Pinpoint the cell where the given text exists, returning its (X, Y) midpoint coordinate. 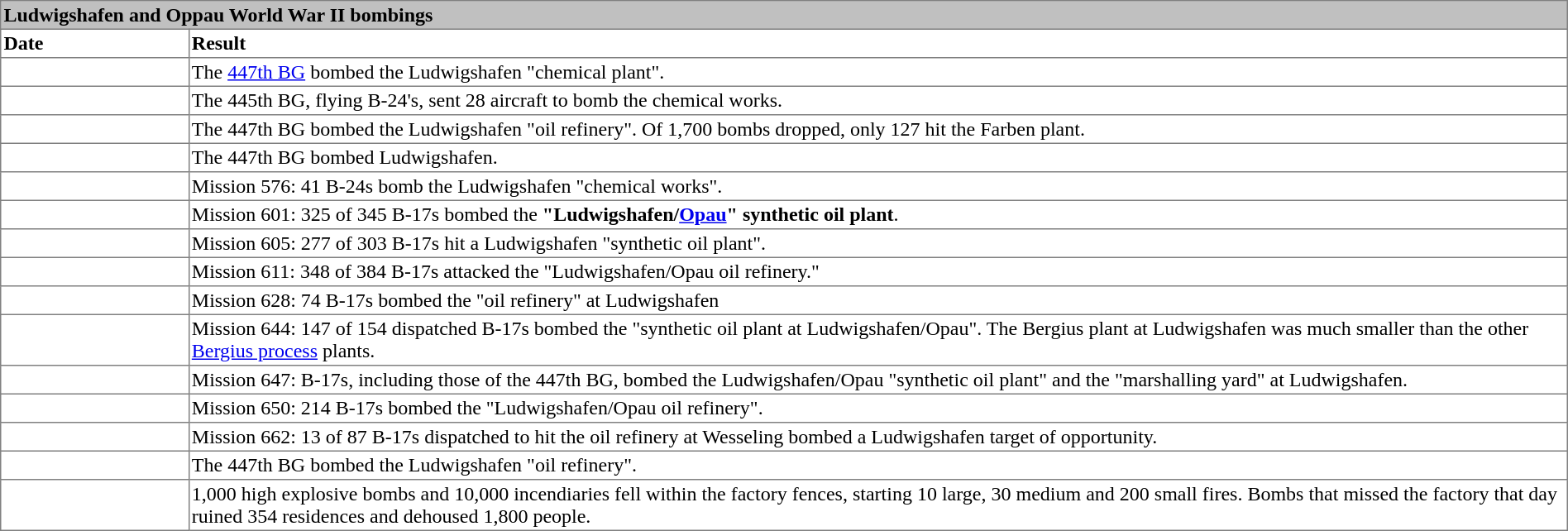
Mission 605: 277 of 303 B-17s hit a Ludwigshafen "synthetic oil plant". (878, 243)
Mission 650: 214 B-17s bombed the "Ludwigshafen/Opau oil refinery". (878, 408)
Result (878, 43)
Mission 628: 74 B-17s bombed the "oil refinery" at Ludwigshafen (878, 300)
Mission 662: 13 of 87 B-17s dispatched to hit the oil refinery at Wesseling bombed a Ludwigshafen target of opportunity. (878, 437)
The 447th BG bombed Ludwigshafen. (878, 157)
Date (94, 43)
The 447th BG bombed the Ludwigshafen "chemical plant". (878, 72)
Ludwigshafen and Oppau World War II bombings (784, 15)
The 447th BG bombed the Ludwigshafen "oil refinery". Of 1,700 bombs dropped, only 127 hit the Farben plant. (878, 129)
Mission 611: 348 of 384 B-17s attacked the "Ludwigshafen/Opau oil refinery." (878, 271)
The 445th BG, flying B-24's, sent 28 aircraft to bomb the chemical works. (878, 100)
The 447th BG bombed the Ludwigshafen "oil refinery". (878, 465)
Mission 601: 325 of 345 B-17s bombed the "Ludwigshafen/Opau" synthetic oil plant. (878, 214)
Mission 576: 41 B-24s bomb the Ludwigshafen "chemical works". (878, 186)
Mission 647: B-17s, including those of the 447th BG, bombed the Ludwigshafen/Opau "synthetic oil plant" and the "marshalling yard" at Ludwigshafen. (878, 380)
